Find where the given text appears and provide that cell's center as [X, Y] coordinate. 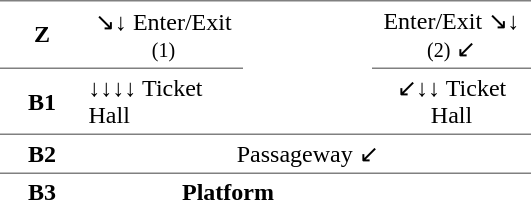
Z [42, 34]
B2 [42, 154]
B1 [42, 101]
Enter/Exit ↘↓(2) ↙ [452, 34]
↙↓↓ Ticket Hall [452, 101]
Passageway ↙ [308, 154]
↘↓ Enter/Exit(1) [164, 34]
↓↓↓↓ Ticket Hall [164, 101]
